Detect which cell encompasses the target text, then output its [x, y] center coordinate. 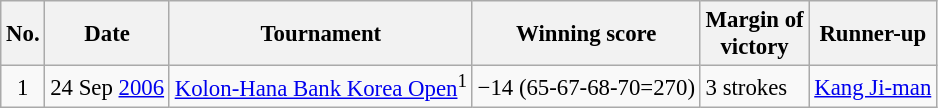
Kolon-Hana Bank Korea Open1 [320, 87]
3 strokes [754, 87]
Tournament [320, 34]
Winning score [586, 34]
24 Sep 2006 [107, 87]
Kang Ji-man [873, 87]
1 [23, 87]
Date [107, 34]
Margin ofvictory [754, 34]
Runner-up [873, 34]
−14 (65-67-68-70=270) [586, 87]
No. [23, 34]
